Extract the (X, Y) coordinate from the center of the cell holding the provided text.  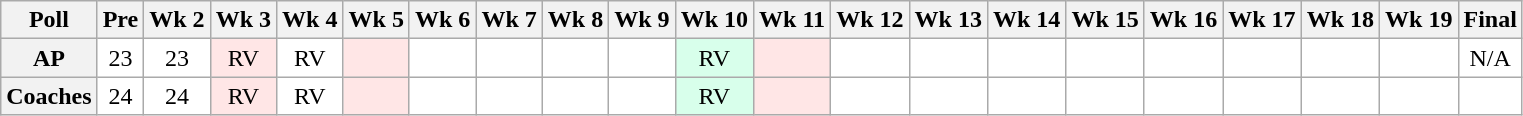
Wk 5 (376, 20)
N/A (1490, 58)
Poll (49, 20)
Wk 15 (1105, 20)
Wk 16 (1183, 20)
Wk 2 (177, 20)
Wk 7 (509, 20)
Final (1490, 20)
Pre (120, 20)
AP (49, 58)
Wk 3 (243, 20)
Wk 19 (1419, 20)
Wk 14 (1026, 20)
Coaches (49, 96)
Wk 4 (310, 20)
Wk 17 (1262, 20)
Wk 11 (792, 20)
Wk 9 (642, 20)
Wk 8 (575, 20)
Wk 13 (948, 20)
Wk 6 (442, 20)
Wk 10 (714, 20)
Wk 12 (870, 20)
Wk 18 (1340, 20)
